Identify which cell holds the provided text, then report its [x, y] central coordinate. 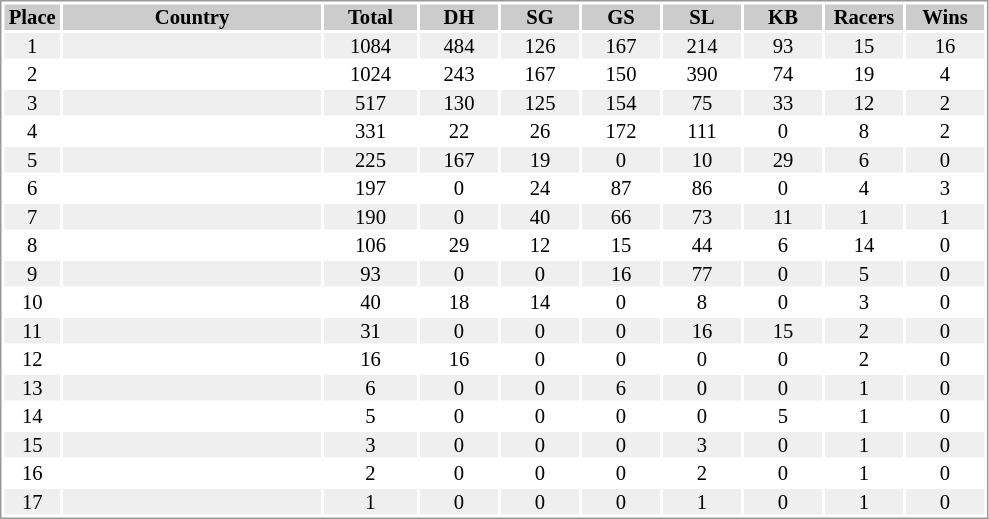
190 [370, 217]
390 [702, 75]
18 [459, 303]
17 [32, 502]
DH [459, 17]
214 [702, 46]
66 [621, 217]
KB [783, 17]
331 [370, 131]
33 [783, 103]
Place [32, 17]
154 [621, 103]
150 [621, 75]
106 [370, 245]
130 [459, 103]
87 [621, 189]
73 [702, 217]
197 [370, 189]
13 [32, 388]
Country [192, 17]
SG [540, 17]
484 [459, 46]
243 [459, 75]
1084 [370, 46]
Racers [864, 17]
126 [540, 46]
225 [370, 160]
24 [540, 189]
77 [702, 274]
22 [459, 131]
517 [370, 103]
Wins [945, 17]
125 [540, 103]
SL [702, 17]
44 [702, 245]
172 [621, 131]
74 [783, 75]
7 [32, 217]
1024 [370, 75]
26 [540, 131]
86 [702, 189]
31 [370, 331]
GS [621, 17]
9 [32, 274]
75 [702, 103]
111 [702, 131]
Total [370, 17]
